Find where the given text appears and provide that cell's center as [X, Y] coordinate. 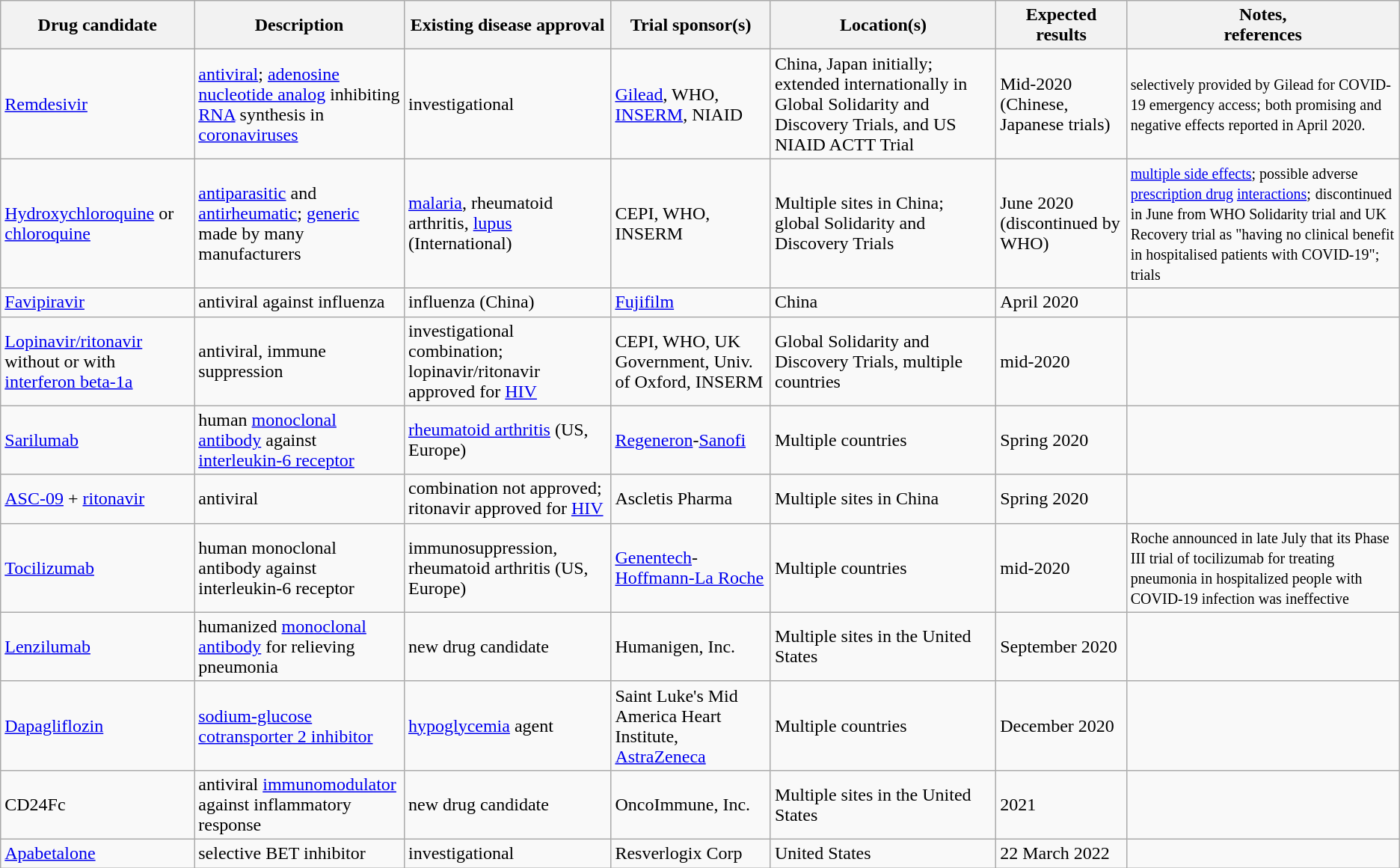
2021 [1062, 804]
Humanigen, Inc. [691, 647]
CEPI, WHO, UK Government, Univ. of Oxford, INSERM [691, 361]
Hydroxychloroquine or chloroquine [97, 223]
Lenzilumab [97, 647]
September 2020 [1062, 647]
United States [882, 853]
Gilead, WHO, INSERM, NIAID [691, 104]
humanized monoclonal antibody for relieving pneumonia [299, 647]
Apabetalone [97, 853]
antiviral [299, 498]
Saint Luke's Mid America Heart Institute, AstraZeneca [691, 726]
Expected results [1062, 25]
Tocilizumab [97, 567]
selective BET inhibitor [299, 853]
Existing disease approval [507, 25]
immunosuppression, rheumatoid arthritis (US, Europe) [507, 567]
Fujifilm [691, 302]
Sarilumab [97, 440]
April 2020 [1062, 302]
malaria, rheumatoid arthritis, lupus (International) [507, 223]
China [882, 302]
Regeneron-Sanofi [691, 440]
Mid-2020 (Chinese, Japanese trials) [1062, 104]
sodium-glucose cotransporter 2 inhibitor [299, 726]
influenza (China) [507, 302]
CD24Fc [97, 804]
Global Solidarity and Discovery Trials, multiple countries [882, 361]
Multiple sites in China; global Solidarity and Discovery Trials [882, 223]
Trial sponsor(s) [691, 25]
antiviral, immune suppression [299, 361]
ASC-09 + ritonavir [97, 498]
Favipiravir [97, 302]
antiparasitic and antirheumatic; generic made by many manufacturers [299, 223]
Notes,references [1262, 25]
antiviral against influenza [299, 302]
December 2020 [1062, 726]
Genentech-Hoffmann-La Roche [691, 567]
combination not approved; ritonavir approved for HIV [507, 498]
selectively provided by Gilead for COVID-19 emergency access; both promising and negative effects reported in April 2020. [1262, 104]
Lopinavir/ritonavir without or with interferon beta-1a [97, 361]
CEPI, WHO, INSERM [691, 223]
OncoImmune, Inc. [691, 804]
hypoglycemia agent [507, 726]
Dapagliflozin [97, 726]
antiviral immunomodulator against inflammatory response [299, 804]
Resverlogix Corp [691, 853]
22 March 2022 [1062, 853]
Remdesivir [97, 104]
June 2020 (discontinued by WHO) [1062, 223]
Description [299, 25]
Location(s) [882, 25]
Multiple sites in China [882, 498]
China, Japan initially; extended internationally in Global Solidarity and Discovery Trials, and US NIAID ACTT Trial [882, 104]
Drug candidate [97, 25]
rheumatoid arthritis (US, Europe) [507, 440]
antiviral; adenosine nucleotide analog inhibiting RNA synthesis in coronaviruses [299, 104]
Ascletis Pharma [691, 498]
investigational combination; lopinavir/ritonavir approved for HIV [507, 361]
